Scan for the cell matching the given text and deliver its (X, Y) coordinate at center. 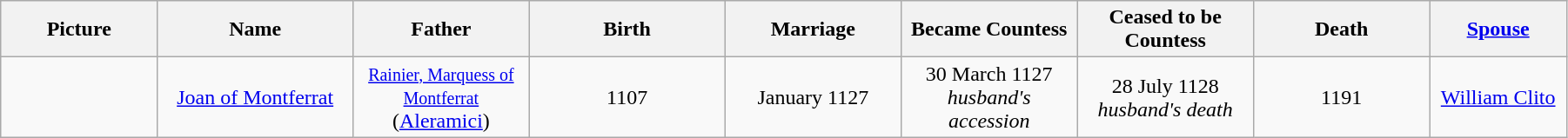
Birth (627, 30)
Name (256, 30)
Joan of Montferrat (256, 97)
Picture (79, 30)
Rainier, Marquess of Montferrat(Aleramici) (441, 97)
Father (441, 30)
30 March 1127husband's accession (989, 97)
Death (1341, 30)
Ceased to be Countess (1165, 30)
January 1127 (813, 97)
Marriage (813, 30)
1107 (627, 97)
William Clito (1498, 97)
Became Countess (989, 30)
Spouse (1498, 30)
1191 (1341, 97)
28 July 1128husband's death (1165, 97)
